Output the (X, Y) coordinate of the center of the cell containing the given text.  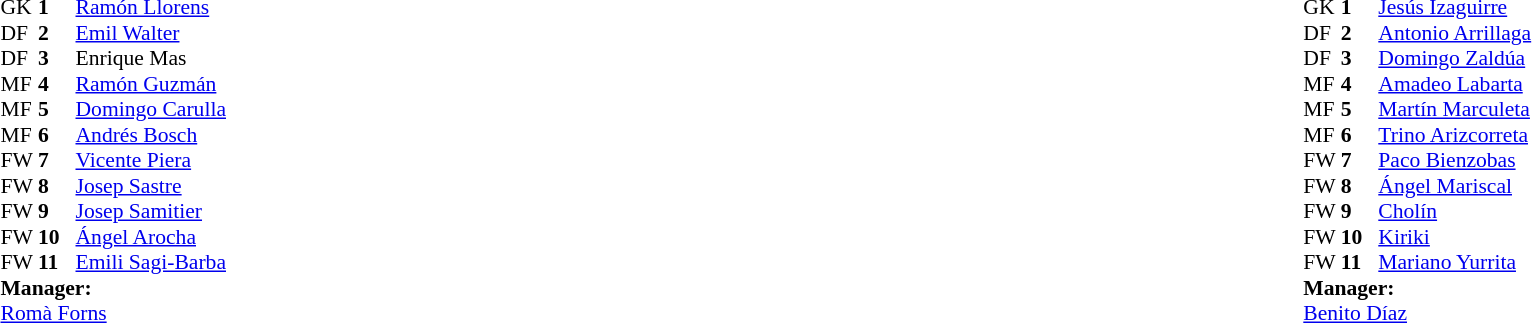
Ángel Arocha (151, 237)
Enrique Mas (151, 59)
Vicente Piera (151, 161)
Mariano Yurrita (1454, 263)
Domingo Zaldúa (1454, 59)
Emil Walter (151, 33)
Antonio Arrillaga (1454, 33)
Ángel Mariscal (1454, 186)
Trino Arizcorreta (1454, 135)
Josep Sastre (151, 186)
Josep Samitier (151, 211)
Ramón Guzmán (151, 84)
Domingo Carulla (151, 109)
Andrés Bosch (151, 135)
Kiriki (1454, 237)
Amadeo Labarta (1454, 84)
Cholín (1454, 211)
Paco Bienzobas (1454, 161)
Emili Sagi-Barba (151, 263)
Martín Marculeta (1454, 109)
